Return the [X, Y] coordinate for the center point of the cell that contains the specified text.  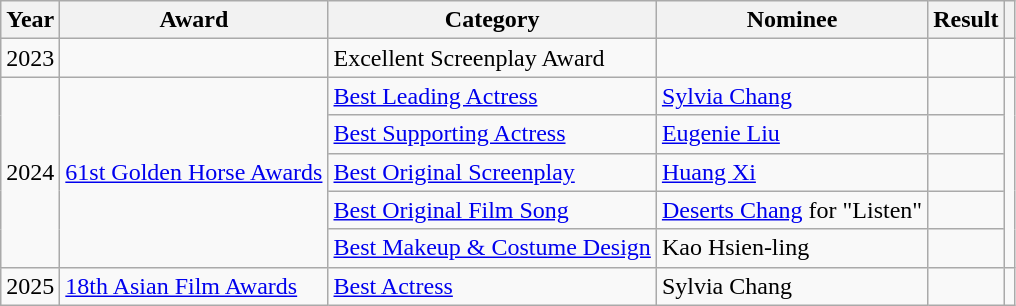
Best Supporting Actress [492, 134]
61st Golden Horse Awards [194, 172]
Best Original Screenplay [492, 172]
Result [966, 20]
Best Makeup & Costume Design [492, 248]
Excellent Screenplay Award [492, 58]
Deserts Chang for "Listen" [792, 210]
Huang Xi [792, 172]
2025 [30, 286]
2023 [30, 58]
18th Asian Film Awards [194, 286]
Category [492, 20]
Nominee [792, 20]
Eugenie Liu [792, 134]
Year [30, 20]
Best Original Film Song [492, 210]
Award [194, 20]
Best Leading Actress [492, 96]
Kao Hsien-ling [792, 248]
2024 [30, 172]
Best Actress [492, 286]
